Detect which cell encompasses the target text, then output its (X, Y) center coordinate. 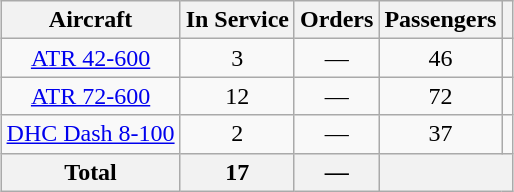
12 (237, 96)
37 (440, 134)
In Service (237, 20)
17 (237, 172)
3 (237, 58)
DHC Dash 8-100 (90, 134)
ATR 42-600 (90, 58)
72 (440, 96)
46 (440, 58)
Orders (336, 20)
ATR 72-600 (90, 96)
Total (90, 172)
Passengers (440, 20)
Aircraft (90, 20)
2 (237, 134)
